Scan for the cell matching the given text and deliver its [x, y] coordinate at center. 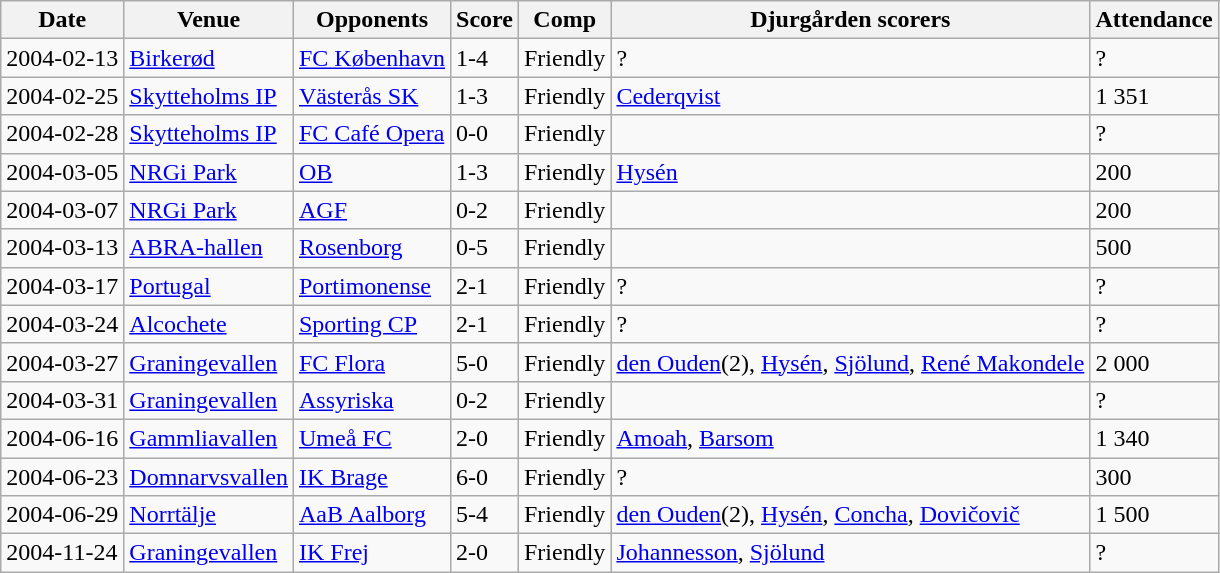
2004-02-28 [62, 134]
1 500 [1154, 515]
2004-03-27 [62, 362]
0-0 [485, 134]
Portimonense [372, 286]
2004-03-17 [62, 286]
2004-11-24 [62, 553]
Amoah, Barsom [850, 438]
OB [372, 172]
IK Frej [372, 553]
Sporting CP [372, 324]
Date [62, 20]
Rosenborg [372, 248]
Alcochete [209, 324]
1-4 [485, 58]
5-0 [485, 362]
Attendance [1154, 20]
Cederqvist [850, 96]
2 000 [1154, 362]
AaB Aalborg [372, 515]
Norrtälje [209, 515]
6-0 [485, 477]
2004-03-07 [62, 210]
Umeå FC [372, 438]
Score [485, 20]
FC Café Opera [372, 134]
5-4 [485, 515]
FC Flora [372, 362]
AGF [372, 210]
Johannesson, Sjölund [850, 553]
2004-06-23 [62, 477]
300 [1154, 477]
Birkerød [209, 58]
Gammliavallen [209, 438]
IK Brage [372, 477]
den Ouden(2), Hysén, Sjölund, René Makondele [850, 362]
1 340 [1154, 438]
1 351 [1154, 96]
Portugal [209, 286]
2004-03-13 [62, 248]
0-5 [485, 248]
FC København [372, 58]
2004-03-24 [62, 324]
den Ouden(2), Hysén, Concha, Dovičovič [850, 515]
Opponents [372, 20]
Djurgården scorers [850, 20]
Comp [564, 20]
Venue [209, 20]
Hysén [850, 172]
2004-03-05 [62, 172]
500 [1154, 248]
2004-06-29 [62, 515]
Domnarvsvallen [209, 477]
Västerås SK [372, 96]
ABRA-hallen [209, 248]
2004-02-25 [62, 96]
2004-03-31 [62, 400]
Assyriska [372, 400]
2004-02-13 [62, 58]
2004-06-16 [62, 438]
